Search for the cell housing the specified text and yield its (x, y) center coordinate. 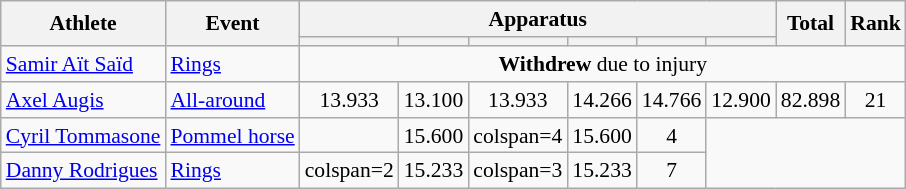
82.898 (810, 100)
Withdrew due to injury (603, 64)
14.766 (672, 100)
Athlete (84, 24)
21 (876, 100)
Event (232, 24)
14.266 (602, 100)
All-around (232, 100)
Apparatus (538, 19)
Axel Augis (84, 100)
Danny Rodrigues (84, 171)
Pommel horse (232, 136)
colspan=3 (518, 171)
4 (672, 136)
colspan=4 (518, 136)
Cyril Tommasone (84, 136)
Samir Aït Saïd (84, 64)
7 (672, 171)
13.100 (434, 100)
Rank (876, 24)
colspan=2 (350, 171)
12.900 (740, 100)
Total (810, 24)
